Extract the [x, y] coordinate from the center of the cell holding the provided text.  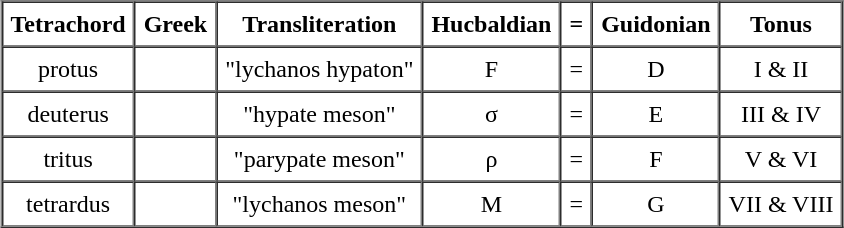
E [656, 114]
tetrardus [68, 204]
Μ [491, 204]
G [656, 204]
Tonus [782, 24]
"hypate meson" [319, 114]
D [656, 68]
"parypate meson" [319, 158]
V & VI [782, 158]
tritus [68, 158]
Hucbaldian [491, 24]
deuterus [68, 114]
protus [68, 68]
III & IV [782, 114]
Guidonian [656, 24]
ρ [491, 158]
Greek [176, 24]
"lychanos hypaton" [319, 68]
Transliteration [319, 24]
"lychanos meson" [319, 204]
VII & VIII [782, 204]
Tetrachord [68, 24]
σ [491, 114]
I & II [782, 68]
